From the cell containing the given text, extract its center point as [X, Y] coordinate. 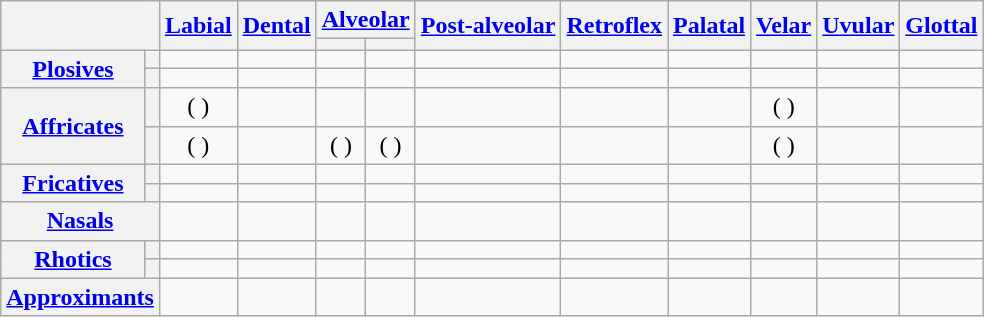
Alveolar [366, 20]
Post-alveolar [488, 26]
Plosives [73, 69]
Nasals [80, 221]
Velar [784, 26]
Dental [276, 26]
Fricatives [73, 183]
Affricates [73, 126]
Rhotics [73, 259]
Glottal [942, 26]
Approximants [80, 297]
Labial [198, 26]
Retroflex [614, 26]
Palatal [710, 26]
Uvular [858, 26]
